Extract the (x, y) coordinate from the center of the cell holding the provided text.  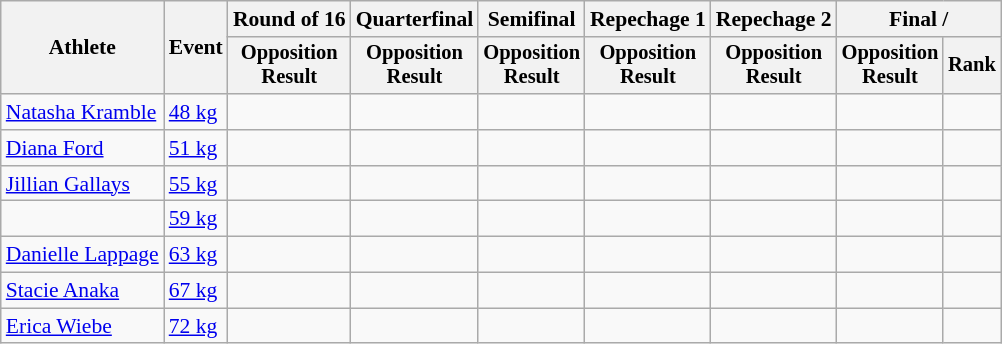
48 kg (196, 112)
Repechage 2 (774, 19)
Final / (919, 19)
67 kg (196, 291)
Natasha Kramble (82, 112)
51 kg (196, 148)
Athlete (82, 48)
Erica Wiebe (82, 326)
Rank (972, 66)
55 kg (196, 184)
Quarterfinal (415, 19)
Semifinal (532, 19)
59 kg (196, 219)
Round of 16 (290, 19)
Stacie Anaka (82, 291)
Danielle Lappage (82, 255)
72 kg (196, 326)
Diana Ford (82, 148)
Repechage 1 (648, 19)
Jillian Gallays (82, 184)
Event (196, 48)
63 kg (196, 255)
